Return [X, Y] of the center of cell containing provided text 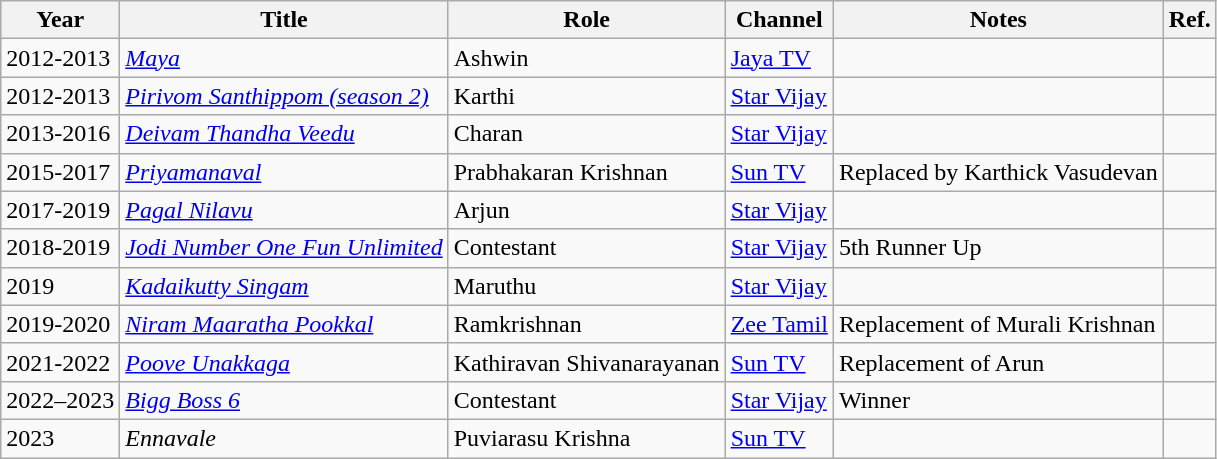
Prabhakaran Krishnan [586, 172]
Poove Unakkaga [284, 362]
2021-2022 [60, 362]
Zee Tamil [779, 324]
5th Runner Up [998, 248]
Pagal Nilavu [284, 210]
Pirivom Santhippom (season 2) [284, 96]
2019 [60, 286]
Role [586, 20]
2015-2017 [60, 172]
Priyamanaval [284, 172]
Puviarasu Krishna [586, 438]
Kadaikutty Singam [284, 286]
Notes [998, 20]
2018-2019 [60, 248]
Replacement of Arun [998, 362]
2023 [60, 438]
Ashwin [586, 58]
Maya [284, 58]
Charan [586, 134]
2017-2019 [60, 210]
Ref. [1190, 20]
2013-2016 [60, 134]
Maruthu [586, 286]
Year [60, 20]
Channel [779, 20]
Ennavale [284, 438]
Jaya TV [779, 58]
Deivam Thandha Veedu [284, 134]
Arjun [586, 210]
Replaced by Karthick Vasudevan [998, 172]
Niram Maaratha Pookkal [284, 324]
Title [284, 20]
Jodi Number One Fun Unlimited [284, 248]
Karthi [586, 96]
Bigg Boss 6 [284, 400]
Replacement of Murali Krishnan [998, 324]
Kathiravan Shivanarayanan [586, 362]
2022–2023 [60, 400]
Ramkrishnan [586, 324]
Winner [998, 400]
2019-2020 [60, 324]
